Return the [X, Y] coordinate for the center point of the cell that contains the specified text.  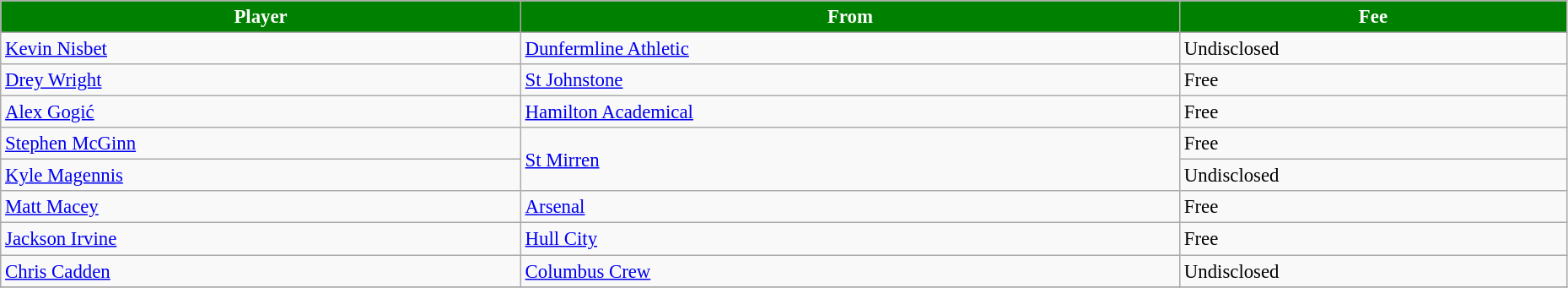
Jackson Irvine [261, 239]
St Johnstone [850, 80]
Columbus Crew [850, 271]
Fee [1373, 17]
Hamilton Academical [850, 112]
Drey Wright [261, 80]
Kevin Nisbet [261, 49]
Arsenal [850, 207]
Player [261, 17]
Chris Cadden [261, 271]
Hull City [850, 239]
Dunfermline Athletic [850, 49]
Matt Macey [261, 207]
St Mirren [850, 159]
Alex Gogić [261, 112]
Stephen McGinn [261, 144]
From [850, 17]
Kyle Magennis [261, 176]
